Output the [x, y] coordinate of the center of the cell containing the given text.  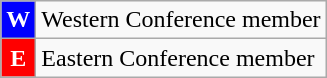
Eastern Conference member [181, 58]
W [18, 20]
Western Conference member [181, 20]
E [18, 58]
